Determine the [X, Y] coordinate at the center of the cell enclosing the given text.  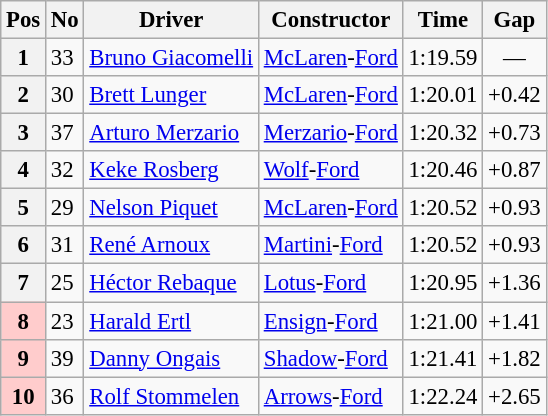
Driver [171, 20]
+1.41 [514, 321]
33 [65, 58]
Lotus-Ford [330, 283]
Constructor [330, 20]
6 [24, 245]
— [514, 58]
37 [65, 133]
30 [65, 95]
1:20.32 [443, 133]
39 [65, 358]
Shadow-Ford [330, 358]
29 [65, 208]
No [65, 20]
1:21.00 [443, 321]
7 [24, 283]
1:20.01 [443, 95]
René Arnoux [171, 245]
36 [65, 396]
32 [65, 170]
1:19.59 [443, 58]
Pos [24, 20]
Héctor Rebaque [171, 283]
Arturo Merzario [171, 133]
Gap [514, 20]
Wolf-Ford [330, 170]
8 [24, 321]
25 [65, 283]
1:22.24 [443, 396]
Brett Lunger [171, 95]
Merzario-Ford [330, 133]
+0.42 [514, 95]
Harald Ertl [171, 321]
4 [24, 170]
2 [24, 95]
31 [65, 245]
Nelson Piquet [171, 208]
+0.73 [514, 133]
1:20.95 [443, 283]
9 [24, 358]
+1.82 [514, 358]
10 [24, 396]
3 [24, 133]
+0.87 [514, 170]
23 [65, 321]
Keke Rosberg [171, 170]
+1.36 [514, 283]
Ensign-Ford [330, 321]
Rolf Stommelen [171, 396]
Bruno Giacomelli [171, 58]
+2.65 [514, 396]
Arrows-Ford [330, 396]
5 [24, 208]
Martini-Ford [330, 245]
Danny Ongais [171, 358]
1:20.46 [443, 170]
Time [443, 20]
1:21.41 [443, 358]
1 [24, 58]
